Determine the [x, y] coordinate at the center of the cell enclosing the given text.  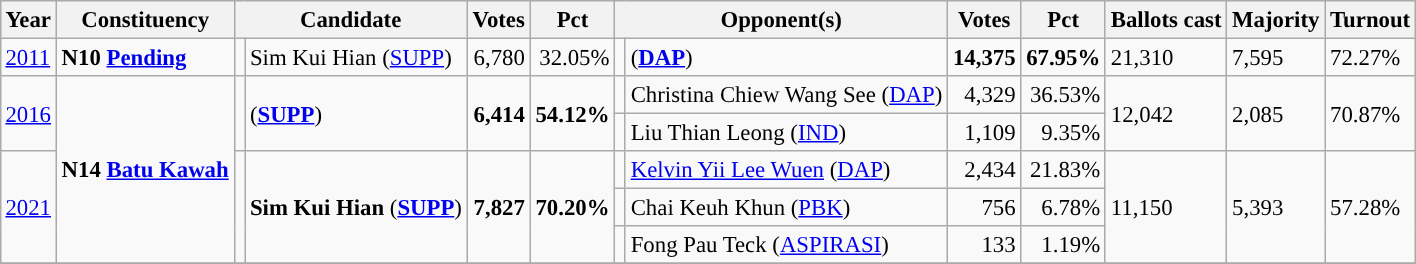
756 [984, 208]
2021 [28, 208]
36.53% [1064, 95]
Candidate [350, 20]
4,329 [984, 95]
Fong Pau Teck (ASPIRASI) [786, 245]
7,827 [498, 208]
2,085 [1276, 114]
1,109 [984, 133]
Liu Thian Leong (IND) [786, 133]
14,375 [984, 57]
6,414 [498, 114]
Turnout [1370, 20]
133 [984, 245]
6,780 [498, 57]
(DAP) [786, 57]
Opponent(s) [782, 20]
12,042 [1166, 114]
70.87% [1370, 114]
1.19% [1064, 245]
67.95% [1064, 57]
Kelvin Yii Lee Wuen (DAP) [786, 170]
Constituency [145, 20]
7,595 [1276, 57]
32.05% [572, 57]
9.35% [1064, 133]
70.20% [572, 208]
2016 [28, 114]
11,150 [1166, 208]
2,434 [984, 170]
54.12% [572, 114]
Chai Keuh Khun (PBK) [786, 208]
(SUPP) [356, 114]
6.78% [1064, 208]
21.83% [1064, 170]
Year [28, 20]
N10 Pending [145, 57]
N14 Batu Kawah [145, 170]
Majority [1276, 20]
57.28% [1370, 208]
Christina Chiew Wang See (DAP) [786, 95]
Ballots cast [1166, 20]
21,310 [1166, 57]
72.27% [1370, 57]
2011 [28, 57]
5,393 [1276, 208]
